Capture the cell that displays the provided text and extract its [x, y] central coordinate. 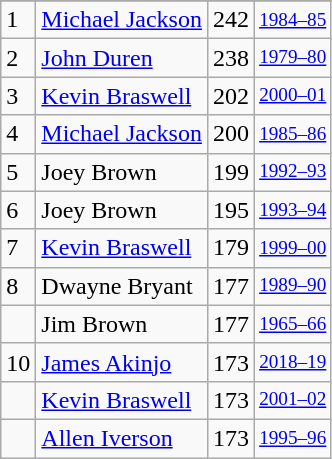
John Duren [122, 58]
2000–01 [293, 96]
Dwayne Bryant [122, 286]
200 [230, 134]
James Akinjo [122, 362]
4 [18, 134]
Jim Brown [122, 324]
2018–19 [293, 362]
2001–02 [293, 400]
6 [18, 210]
1965–66 [293, 324]
1992–93 [293, 172]
Allen Iverson [122, 438]
242 [230, 20]
1984–85 [293, 20]
5 [18, 172]
202 [230, 96]
195 [230, 210]
8 [18, 286]
1989–90 [293, 286]
1979–80 [293, 58]
3 [18, 96]
179 [230, 248]
199 [230, 172]
1985–86 [293, 134]
238 [230, 58]
1993–94 [293, 210]
10 [18, 362]
1 [18, 20]
1999–00 [293, 248]
7 [18, 248]
1995–96 [293, 438]
2 [18, 58]
